Provide the [x, y] coordinate of the cell's center where the given text is located.  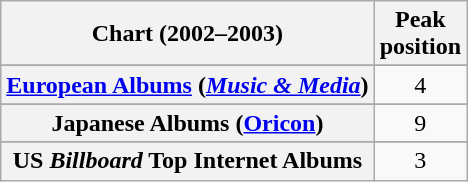
3 [420, 161]
US Billboard Top Internet Albums [188, 161]
4 [420, 85]
European Albums (Music & Media) [188, 85]
Chart (2002–2003) [188, 34]
Peakposition [420, 34]
Japanese Albums (Oricon) [188, 123]
9 [420, 123]
